Provide the (X, Y) coordinate of the cell's center where the given text is located.  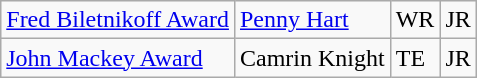
TE (415, 58)
Camrin Knight (312, 58)
John Mackey Award (118, 58)
Penny Hart (312, 20)
Fred Biletnikoff Award (118, 20)
WR (415, 20)
